Return (X, Y) of the center of cell containing provided text 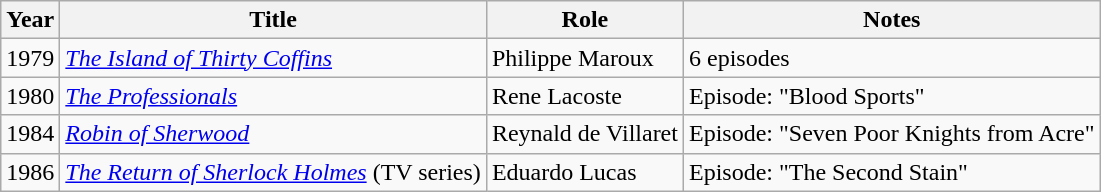
6 episodes (892, 58)
Philippe Maroux (584, 58)
The Professionals (274, 96)
1986 (30, 172)
1979 (30, 58)
Episode: "Blood Sports" (892, 96)
The Return of Sherlock Holmes (TV series) (274, 172)
Episode: "The Second Stain" (892, 172)
Eduardo Lucas (584, 172)
Robin of Sherwood (274, 134)
Reynald de Villaret (584, 134)
1984 (30, 134)
Episode: "Seven Poor Knights from Acre" (892, 134)
Role (584, 20)
1980 (30, 96)
Year (30, 20)
The Island of Thirty Coffins (274, 58)
Rene Lacoste (584, 96)
Notes (892, 20)
Title (274, 20)
